Find where the given text appears and provide that cell's center as (x, y) coordinate. 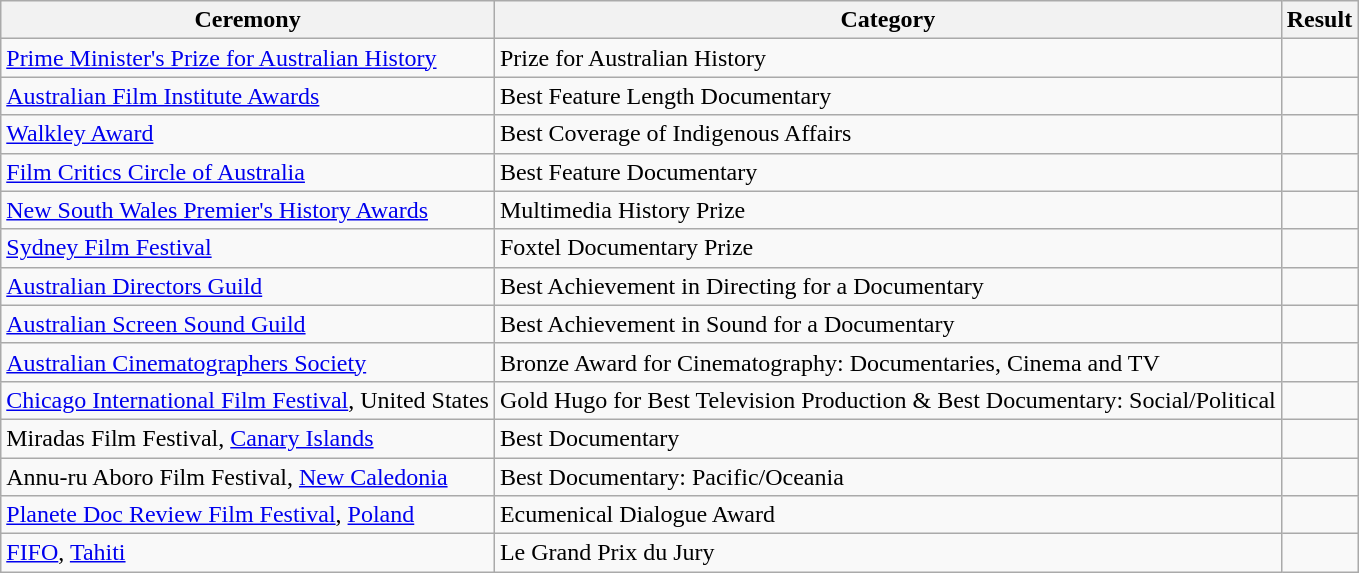
Prime Minister's Prize for Australian History (248, 58)
Multimedia History Prize (888, 210)
Ceremony (248, 20)
Best Documentary (888, 438)
Film Critics Circle of Australia (248, 172)
Miradas Film Festival, Canary Islands (248, 438)
Chicago International Film Festival, United States (248, 400)
Foxtel Documentary Prize (888, 248)
Australian Screen Sound Guild (248, 324)
Annu-ru Aboro Film Festival, New Caledonia (248, 477)
Australian Cinematographers Society (248, 362)
Category (888, 20)
Gold Hugo for Best Television Production & Best Documentary: Social/Political (888, 400)
Best Achievement in Sound for a Documentary (888, 324)
Best Feature Documentary (888, 172)
Planete Doc Review Film Festival, Poland (248, 515)
Bronze Award for Cinematography: Documentaries, Cinema and TV (888, 362)
Best Documentary: Pacific/Oceania (888, 477)
Le Grand Prix du Jury (888, 553)
Ecumenical Dialogue Award (888, 515)
Best Feature Length Documentary (888, 96)
Prize for Australian History (888, 58)
Australian Film Institute Awards (248, 96)
Best Achievement in Directing for a Documentary (888, 286)
Walkley Award (248, 134)
Best Coverage of Indigenous Affairs (888, 134)
FIFO, Tahiti (248, 553)
Australian Directors Guild (248, 286)
Result (1319, 20)
New South Wales Premier's History Awards (248, 210)
Sydney Film Festival (248, 248)
